Extract the (X, Y) coordinate from the center of the cell holding the provided text.  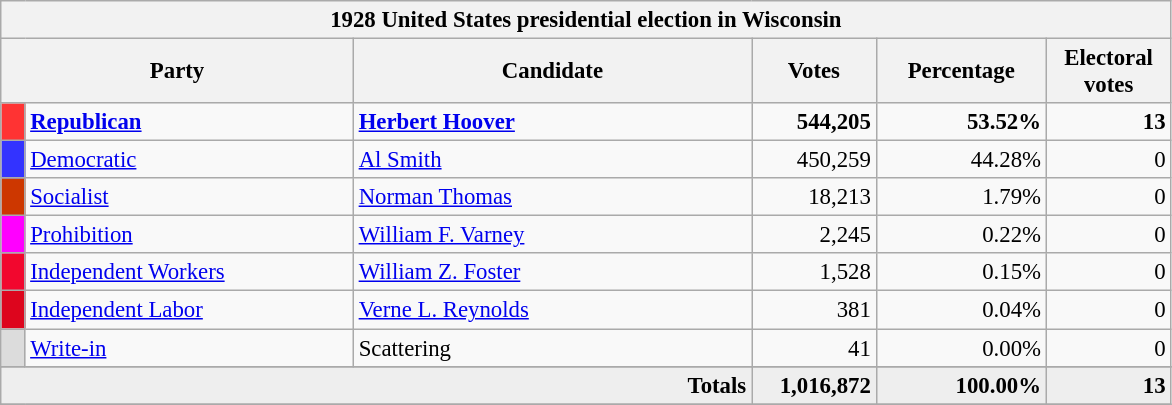
Candidate (552, 72)
Electoral votes (1108, 72)
Prohibition (189, 235)
Totals (376, 385)
544,205 (814, 122)
1.79% (961, 197)
Party (178, 72)
William Z. Foster (552, 273)
Herbert Hoover (552, 122)
18,213 (814, 197)
Percentage (961, 72)
0.15% (961, 273)
Democratic (189, 160)
381 (814, 310)
44.28% (961, 160)
Republican (189, 122)
2,245 (814, 235)
Independent Labor (189, 310)
1,528 (814, 273)
Scattering (552, 348)
Votes (814, 72)
Al Smith (552, 160)
0.00% (961, 348)
William F. Varney (552, 235)
0.22% (961, 235)
Norman Thomas (552, 197)
Independent Workers (189, 273)
1928 United States presidential election in Wisconsin (586, 20)
Verne L. Reynolds (552, 310)
0.04% (961, 310)
450,259 (814, 160)
Socialist (189, 197)
Write-in (189, 348)
41 (814, 348)
53.52% (961, 122)
100.00% (961, 385)
1,016,872 (814, 385)
